Locate the cell with the specified text and output its [X, Y] center coordinate. 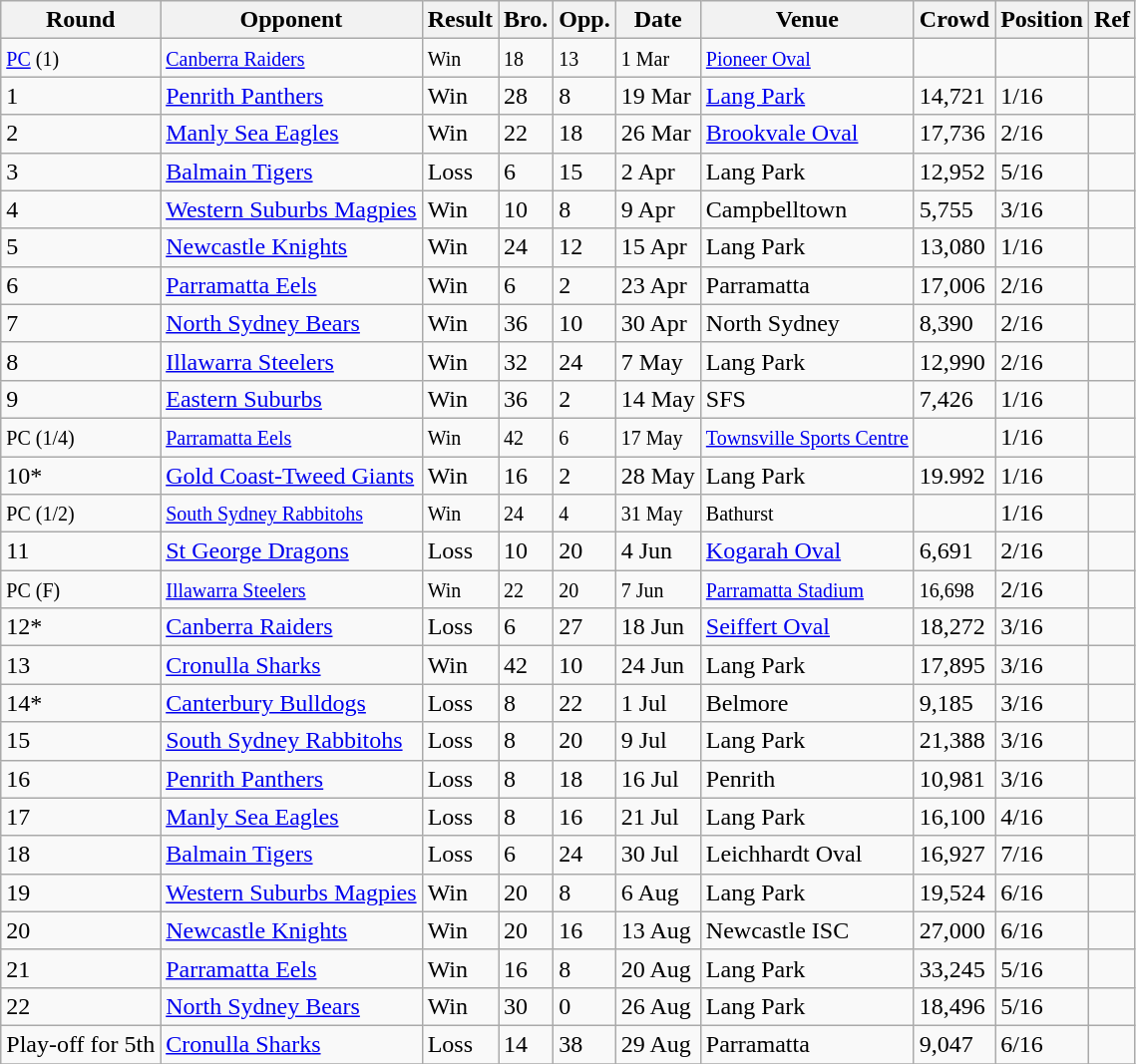
21 [81, 968]
7 [81, 323]
5 [81, 247]
16,100 [953, 817]
9 Apr [658, 209]
Seiffert Oval [807, 627]
27 [584, 627]
9,185 [953, 703]
28 May [658, 476]
PC (F) [81, 589]
33,245 [953, 968]
19.992 [953, 476]
18,496 [953, 1006]
12 [584, 247]
32 [527, 361]
Pioneer Oval [807, 58]
9 [81, 399]
Bro. [527, 20]
12* [81, 627]
11 [81, 551]
5,755 [953, 209]
9 Jul [658, 741]
Opponent [291, 20]
17,895 [953, 665]
29 Aug [658, 1044]
16,698 [953, 589]
12,952 [953, 172]
1 Jul [658, 703]
23 Apr [658, 285]
26 Mar [658, 134]
Penrith [807, 779]
Ref [1111, 20]
7/16 [1042, 855]
13,080 [953, 247]
13 Aug [658, 930]
Gold Coast-Tweed Giants [291, 476]
7 May [658, 361]
10* [81, 476]
7 Jun [658, 589]
30 [527, 1006]
6 Aug [658, 892]
Result [460, 20]
Belmore [807, 703]
Brookvale Oval [807, 134]
8,390 [953, 323]
1 Mar [658, 58]
Date [658, 20]
Bathurst [807, 514]
14 [527, 1044]
19 [81, 892]
Eastern Suburbs [291, 399]
27,000 [953, 930]
PC (1/2) [81, 514]
30 Jul [658, 855]
17 [81, 817]
0 [584, 1006]
14 May [658, 399]
4/16 [1042, 817]
21 Jul [658, 817]
Townsville Sports Centre [807, 437]
7,426 [953, 399]
19 Mar [658, 96]
Crowd [953, 20]
SFS [807, 399]
28 [527, 96]
38 [584, 1044]
21,388 [953, 741]
Kogarah Oval [807, 551]
Campbelltown [807, 209]
2 Apr [658, 172]
16 Jul [658, 779]
1 [81, 96]
31 May [658, 514]
14* [81, 703]
19,524 [953, 892]
30 Apr [658, 323]
Parramatta Stadium [807, 589]
20 Aug [658, 968]
9,047 [953, 1044]
Leichhardt Oval [807, 855]
3 [81, 172]
17,736 [953, 134]
17 May [658, 437]
18 Jun [658, 627]
Opp. [584, 20]
10,981 [953, 779]
6,691 [953, 551]
Play-off for 5th [81, 1044]
PC (1/4) [81, 437]
Position [1042, 20]
St George Dragons [291, 551]
12,990 [953, 361]
Venue [807, 20]
Round [81, 20]
26 Aug [658, 1006]
15 Apr [658, 247]
North Sydney [807, 323]
14,721 [953, 96]
17,006 [953, 285]
24 Jun [658, 665]
Newcastle ISC [807, 930]
18,272 [953, 627]
16,927 [953, 855]
4 Jun [658, 551]
PC (1) [81, 58]
Canterbury Bulldogs [291, 703]
